Provide the (x, y) coordinate of the cell's center where the given text is located.  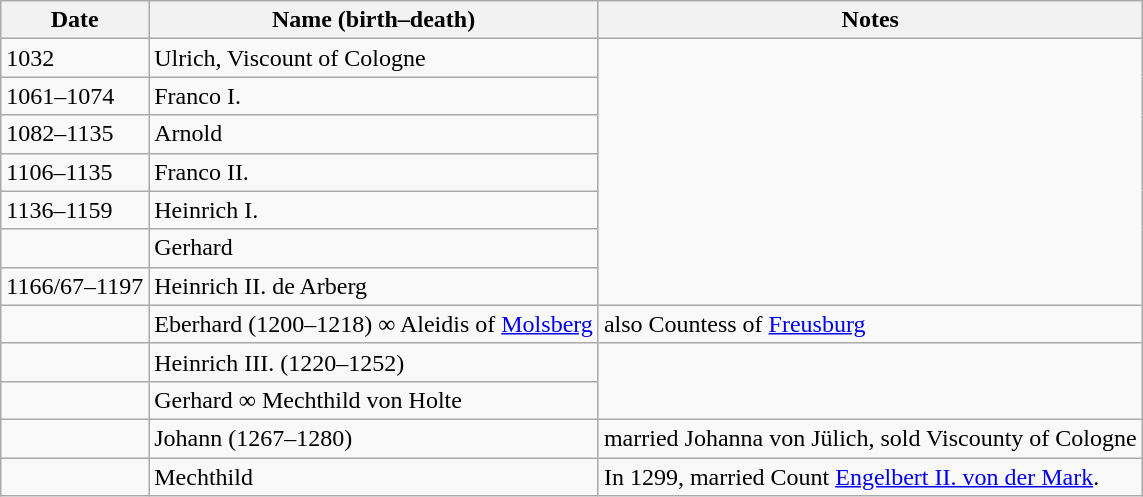
married Johanna von Jülich, sold Viscounty of Cologne (870, 438)
Heinrich I. (374, 210)
Date (75, 20)
Heinrich II. de Arberg (374, 286)
1106–1135 (75, 172)
Gerhard ∞ Mechthild von Holte (374, 400)
also Countess of Freusburg (870, 324)
Johann (1267–1280) (374, 438)
1166/67–1197 (75, 286)
In 1299, married Count Engelbert II. von der Mark. (870, 477)
Mechthild (374, 477)
Heinrich III. (1220–1252) (374, 362)
1082–1135 (75, 134)
Ulrich, Viscount of Cologne (374, 58)
1032 (75, 58)
Notes (870, 20)
1061–1074 (75, 96)
Franco II. (374, 172)
Arnold (374, 134)
Eberhard (1200–1218) ∞ Aleidis of Molsberg (374, 324)
Franco I. (374, 96)
Gerhard (374, 248)
Name (birth–death) (374, 20)
1136–1159 (75, 210)
